Find where the given text appears and provide that cell's center as [x, y] coordinate. 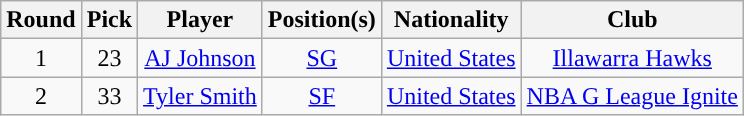
Club [632, 20]
23 [109, 58]
Pick [109, 20]
Round [41, 20]
2 [41, 96]
33 [109, 96]
SG [322, 58]
Player [200, 20]
SF [322, 96]
NBA G League Ignite [632, 96]
Tyler Smith [200, 96]
AJ Johnson [200, 58]
Nationality [451, 20]
Illawarra Hawks [632, 58]
Position(s) [322, 20]
1 [41, 58]
